Locate the cell with the specified text and output its [X, Y] center coordinate. 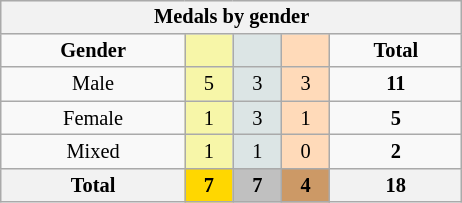
Gender [92, 51]
Female [92, 118]
0 [305, 152]
18 [396, 185]
2 [396, 152]
Medals by gender [231, 17]
Mixed [92, 152]
11 [396, 84]
Male [92, 84]
4 [305, 185]
